Return the [X, Y] coordinate for the center point of the cell that contains the specified text.  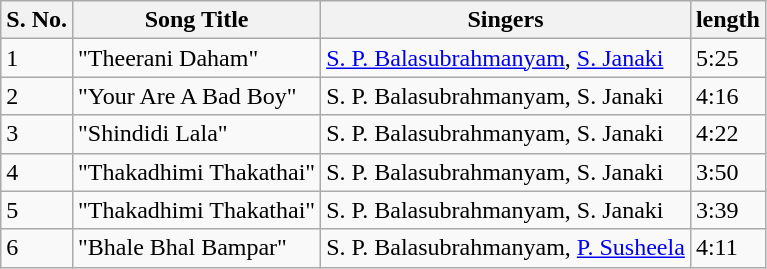
S. No. [37, 20]
2 [37, 96]
3:39 [728, 210]
6 [37, 248]
3 [37, 134]
3:50 [728, 172]
Singers [506, 20]
1 [37, 58]
S. P. Balasubrahmanyam, P. Susheela [506, 248]
length [728, 20]
5 [37, 210]
"Theerani Daham" [196, 58]
5:25 [728, 58]
"Bhale Bhal Bampar" [196, 248]
"Your Are A Bad Boy" [196, 96]
4 [37, 172]
4:16 [728, 96]
Song Title [196, 20]
4:22 [728, 134]
4:11 [728, 248]
"Shindidi Lala" [196, 134]
